Identify which cell holds the provided text, then report its (x, y) central coordinate. 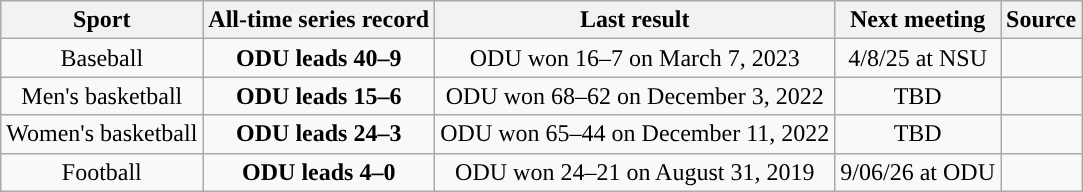
All-time series record (319, 20)
ODU won 24–21 on August 31, 2019 (635, 172)
ODU won 65–44 on December 11, 2022 (635, 134)
Baseball (102, 58)
ODU leads 24–3 (319, 134)
Women's basketball (102, 134)
ODU won 68–62 on December 3, 2022 (635, 96)
Sport (102, 20)
ODU leads 15–6 (319, 96)
Source (1042, 20)
Football (102, 172)
ODU won 16–7 on March 7, 2023 (635, 58)
Last result (635, 20)
ODU leads 4–0 (319, 172)
Men's basketball (102, 96)
9/06/26 at ODU (918, 172)
ODU leads 40–9 (319, 58)
Next meeting (918, 20)
4/8/25 at NSU (918, 58)
